Detect which cell encompasses the target text, then output its (x, y) center coordinate. 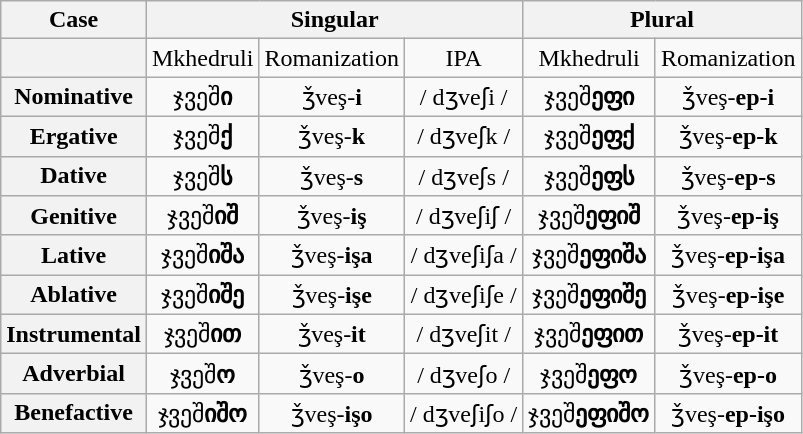
/ dʒveʃk / (464, 136)
Singular (334, 20)
ǯveş-ep-işo (728, 413)
ǯveş-ep-i (728, 97)
ჯვეშეფით (590, 334)
ჯვეშეფიშო (590, 413)
ჯვეშით (202, 334)
ჯვეშიშა (202, 255)
Adverbial (74, 374)
ǯveş-o (332, 374)
ǯveş-ep-işe (728, 295)
ǯveş-k (332, 136)
ǯveş-ep-işa (728, 255)
ǯveş-ep-o (728, 374)
ჯვეშიშო (202, 413)
Nominative (74, 97)
Ablative (74, 295)
ǯveş-işo (332, 413)
ჯვეშეფიშე (590, 295)
ჯვეშეფქ (590, 136)
/ dʒveʃiʃo / (464, 413)
ǯveş-işe (332, 295)
/ dʒveʃiʃe / (464, 295)
IPA (464, 58)
ჯვეშეფო (590, 374)
Lative (74, 255)
Instrumental (74, 334)
ჯვეშეფიშა (590, 255)
ჯვეშიშ (202, 216)
ჯვეშს (202, 176)
ჯვეშეფიშ (590, 216)
ჯვეშეფს (590, 176)
ǯveş-s (332, 176)
ჯვეშიშე (202, 295)
/ dʒveʃi / (464, 97)
ჯვეში (202, 97)
/ dʒveʃiʃa / (464, 255)
Dative (74, 176)
ჯვეშქ (202, 136)
/ dʒveʃs / (464, 176)
Benefactive (74, 413)
ǯveş-ep-k (728, 136)
ǯveş-it (332, 334)
ǯveş-i (332, 97)
Ergative (74, 136)
ǯveş-ep-iş (728, 216)
Plural (662, 20)
ǯveş-iş (332, 216)
ǯveş-ep-s (728, 176)
ǯveş-işa (332, 255)
/ dʒveʃiʃ / (464, 216)
Case (74, 20)
ǯveş-ep-it (728, 334)
ჯვეშო (202, 374)
Genitive (74, 216)
ჯვეშეფი (590, 97)
/ dʒveʃo / (464, 374)
/ dʒveʃit / (464, 334)
